Extract the (x, y) coordinate from the center of the cell holding the provided text.  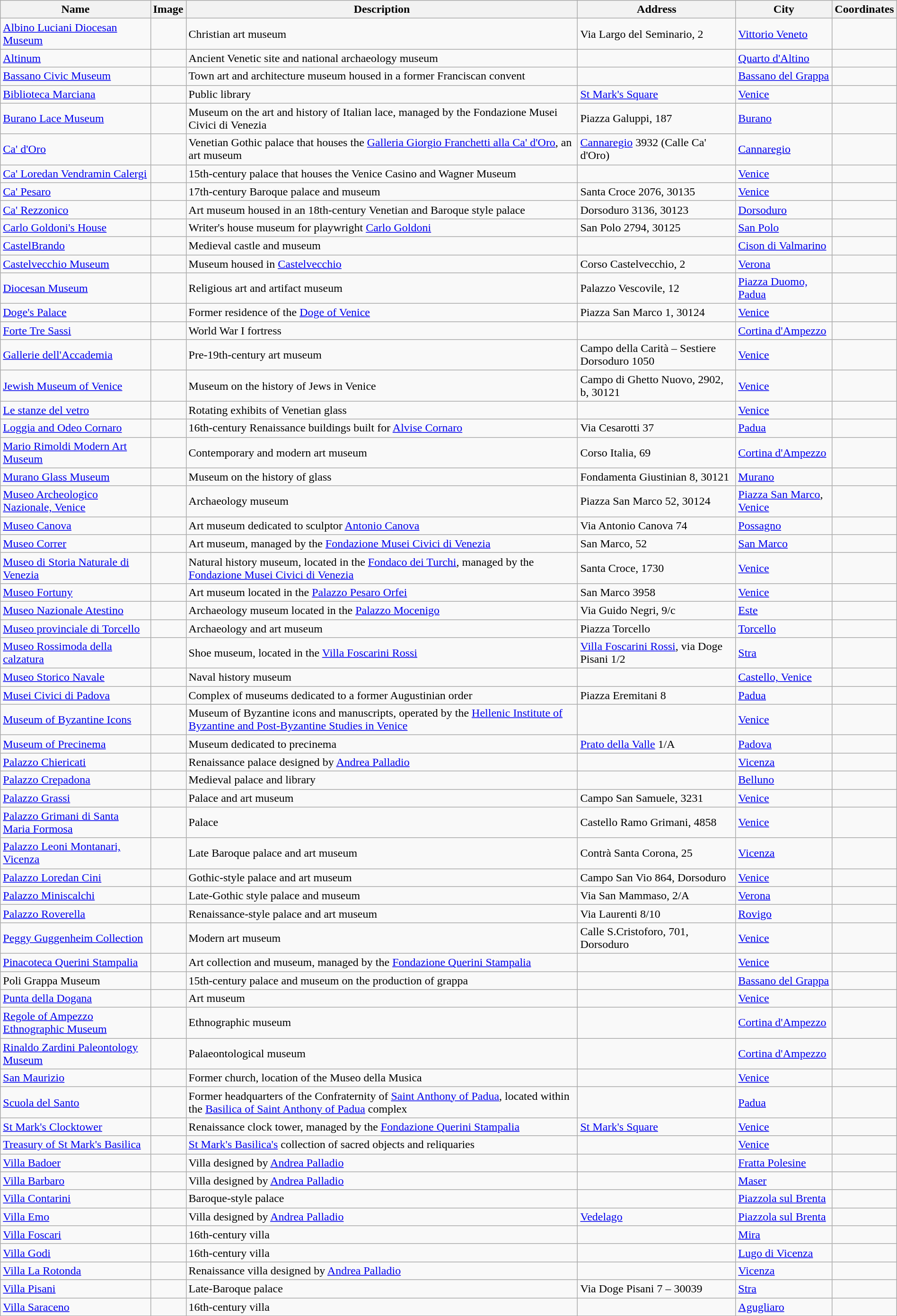
Museum on the history of Jews in Venice (382, 386)
Piazza Galuppi, 187 (657, 118)
Writer's house museum for playwright Carlo Goldoni (382, 228)
Museo provinciale di Torcello (76, 629)
Villa Contarini (76, 1199)
Former church, location of the Museo della Musica (382, 1078)
Venetian Gothic palace that houses the Galleria Giorgio Franchetti alla Ca' d'Oro, an art museum (382, 149)
Villa Pisani (76, 1289)
Modern art museum (382, 938)
Renaissance villa designed by Andrea Palladio (382, 1271)
Former residence of the Doge of Venice (382, 313)
Punta della Dogana (76, 999)
Le stanze del vetro (76, 410)
Renaissance-style palace and art museum (382, 913)
Contrà Santa Corona, 25 (657, 853)
Ca' Rezzonico (76, 210)
Ca' d'Oro (76, 149)
Museo Nazionale Atestino (76, 610)
Fratta Polesine (784, 1163)
Villa Badoer (76, 1163)
CastelBrando (76, 246)
Via Doge Pisani 7 – 30039 (657, 1289)
Museum of Precinema (76, 744)
Poli Grappa Museum (76, 981)
Villa Foscarini Rossi, via Doge Pisani 1/2 (657, 653)
Palazzo Grimani di Santa Maria Formosa (76, 822)
Forte Tre Sassi (76, 331)
Lugo di Vicenza (784, 1253)
Medieval palace and library (382, 780)
Art museum housed in an 18th-century Venetian and Baroque style palace (382, 210)
Public library (382, 94)
Ancient Venetic site and national archaeology museum (382, 58)
Palazzo Roverella (76, 913)
Christian art museum (382, 34)
Cannaregio 3932 (Calle Ca' d'Oro) (657, 149)
Via San Mammaso, 2/A (657, 895)
Calle S.Cristoforo, 701, Dorsoduro (657, 938)
Palazzo Loredan Cini (76, 877)
Piazza San Marco, Venice (784, 501)
Murano (784, 477)
Via Largo del Seminario, 2 (657, 34)
Castelvecchio Museum (76, 263)
Peggy Guggenheim Collection (76, 938)
Bassano Civic Museum (76, 76)
Museum on the history of glass (382, 477)
Museum of Byzantine icons and manuscripts, operated by the Hellenic Institute of Byzantine and Post-Byzantine Studies in Venice (382, 720)
Archaeology museum located in the Palazzo Mocenigo (382, 610)
Villa Emo (76, 1217)
16th-century Renaissance buildings built for Alvise Cornaro (382, 428)
Museum housed in Castelvecchio (382, 263)
Museo Fortuny (76, 592)
Gothic-style palace and art museum (382, 877)
Ca' Pesaro (76, 192)
Pre-19th-century art museum (382, 355)
San Marco, 52 (657, 544)
Palace and art museum (382, 798)
Carlo Goldoni's House (76, 228)
Address (657, 9)
Via Laurenti 8/10 (657, 913)
Villa Barbaro (76, 1181)
Quarto d'Altino (784, 58)
Palazzo Grassi (76, 798)
Santa Croce, 1730 (657, 568)
Piazza San Marco 1, 30124 (657, 313)
Ca' Loredan Vendramin Calergi (76, 174)
Palazzo Crepadona (76, 780)
Museo Archeologico Nazionale, Venice (76, 501)
Piazza Duomo, Padua (784, 289)
Art museum, managed by the Fondazione Musei Civici di Venezia (382, 544)
Rinaldo Zardini Paleontology Museum (76, 1054)
Piazza San Marco 52, 30124 (657, 501)
Art collection and museum, managed by the Fondazione Querini Stampalia (382, 962)
Castello Ramo Grimani, 4858 (657, 822)
Late-Baroque palace (382, 1289)
Museo Canova (76, 526)
15th-century palace and museum on the production of grappa (382, 981)
St Mark's Clocktower (76, 1127)
Agugliaro (784, 1307)
Name (76, 9)
Coordinates (864, 9)
17th-century Baroque palace and museum (382, 192)
Museo Storico Navale (76, 677)
Villa Godi (76, 1253)
Late-Gothic style palace and museum (382, 895)
Dorsoduro (784, 210)
Baroque-style palace (382, 1199)
Religious art and artifact museum (382, 289)
Villa Foscari (76, 1235)
Vittorio Veneto (784, 34)
Description (382, 9)
Castello, Venice (784, 677)
Cannaregio (784, 149)
Museo di Storia Naturale di Venezia (76, 568)
Burano Lace Museum (76, 118)
Shoe museum, located in the Villa Foscarini Rossi (382, 653)
Musei Civici di Padova (76, 695)
Piazza Torcello (657, 629)
Mario Rimoldi Modern Art Museum (76, 452)
Campo di Ghetto Nuovo, 2902, b, 30121 (657, 386)
Doge's Palace (76, 313)
Rovigo (784, 913)
Palazzo Leoni Montanari, Vicenza (76, 853)
Archaeology and art museum (382, 629)
Medieval castle and museum (382, 246)
Belluno (784, 780)
Villa Saraceno (76, 1307)
Villa La Rotonda (76, 1271)
San Marco 3958 (657, 592)
Natural history museum, located in the Fondaco dei Turchi, managed by the Fondazione Musei Civici di Venezia (382, 568)
Rotating exhibits of Venetian glass (382, 410)
World War I fortress (382, 331)
San Marco (784, 544)
Museum on the art and history of Italian lace, managed by the Fondazione Musei Civici di Venezia (382, 118)
Este (784, 610)
San Polo (784, 228)
Piazza Eremitani 8 (657, 695)
Campo San Vio 864, Dorsoduro (657, 877)
Biblioteca Marciana (76, 94)
Cison di Valmarino (784, 246)
Loggia and Odeo Cornaro (76, 428)
Murano Glass Museum (76, 477)
Archaeology museum (382, 501)
Museum of Byzantine Icons (76, 720)
Palace (382, 822)
Via Guido Negri, 9/c (657, 610)
Fondamenta Giustinian 8, 30121 (657, 477)
Contemporary and modern art museum (382, 452)
Santa Croce 2076, 30135 (657, 192)
Prato della Valle 1/A (657, 744)
City (784, 9)
15th-century palace that houses the Venice Casino and Wagner Museum (382, 174)
Dorsoduro 3136, 30123 (657, 210)
Palazzo Miniscalchi (76, 895)
Scuola del Santo (76, 1102)
Museum dedicated to precinema (382, 744)
Palazzo Vescovile, 12 (657, 289)
Naval history museum (382, 677)
Art museum dedicated to sculptor Antonio Canova (382, 526)
San Maurizio (76, 1078)
Regole of Ampezzo Ethnographic Museum (76, 1023)
Museo Correr (76, 544)
Via Antonio Canova 74 (657, 526)
Art museum (382, 999)
Former headquarters of the Confraternity of Saint Anthony of Padua, located within the Basilica of Saint Anthony of Padua complex (382, 1102)
Treasury of St Mark's Basilica (76, 1145)
Corso Castelvecchio, 2 (657, 263)
Burano (784, 118)
Padova (784, 744)
Possagno (784, 526)
Renaissance palace designed by Andrea Palladio (382, 762)
Complex of museums dedicated to a former Augustinian order (382, 695)
Art museum located in the Palazzo Pesaro Orfei (382, 592)
Altinum (76, 58)
Campo della Carità – Sestiere Dorsoduro 1050 (657, 355)
Ethnographic museum (382, 1023)
Maser (784, 1181)
Campo San Samuele, 3231 (657, 798)
Town art and architecture museum housed in a former Franciscan convent (382, 76)
Palazzo Chiericati (76, 762)
Albino Luciani Diocesan Museum (76, 34)
San Polo 2794, 30125 (657, 228)
Torcello (784, 629)
Gallerie dell'Accademia (76, 355)
Via Cesarotti 37 (657, 428)
Image (168, 9)
St Mark's Basilica's collection of sacred objects and reliquaries (382, 1145)
Corso Italia, 69 (657, 452)
Museo Rossimoda della calzatura (76, 653)
Vedelago (657, 1217)
Jewish Museum of Venice (76, 386)
Diocesan Museum (76, 289)
Mira (784, 1235)
Late Baroque palace and art museum (382, 853)
Renaissance clock tower, managed by the Fondazione Querini Stampalia (382, 1127)
Palaeontological museum (382, 1054)
Pinacoteca Querini Stampalia (76, 962)
